Determine the [X, Y] coordinate at the center of the cell enclosing the given text.  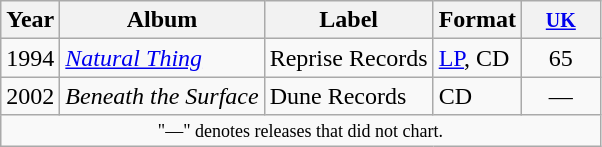
2002 [30, 96]
Year [30, 20]
LP, CD [477, 58]
1994 [30, 58]
— [562, 96]
Label [348, 20]
UK [562, 20]
Album [162, 20]
Natural Thing [162, 58]
Reprise Records [348, 58]
Format [477, 20]
65 [562, 58]
CD [477, 96]
Beneath the Surface [162, 96]
"—" denotes releases that did not chart. [300, 130]
Dune Records [348, 96]
